Determine the (x, y) coordinate at the center of the cell enclosing the given text.  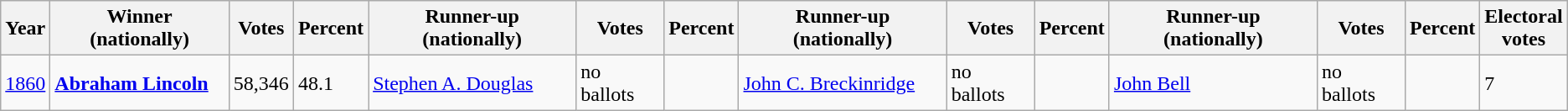
John Bell (1213, 82)
Abraham Lincoln (139, 82)
48.1 (330, 82)
Year (25, 29)
Stephen A. Douglas (472, 82)
58,346 (261, 82)
Winner (nationally) (139, 29)
Electoralvotes (1524, 29)
7 (1524, 82)
John C. Breckinridge (843, 82)
1860 (25, 82)
